From the cell containing the given text, extract its center point as (X, Y) coordinate. 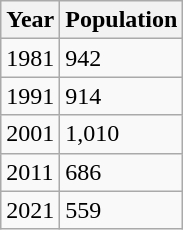
914 (122, 96)
686 (122, 172)
2011 (30, 172)
2001 (30, 134)
559 (122, 210)
942 (122, 58)
1991 (30, 96)
1981 (30, 58)
Year (30, 20)
1,010 (122, 134)
2021 (30, 210)
Population (122, 20)
